Capture the cell that displays the provided text and extract its [X, Y] central coordinate. 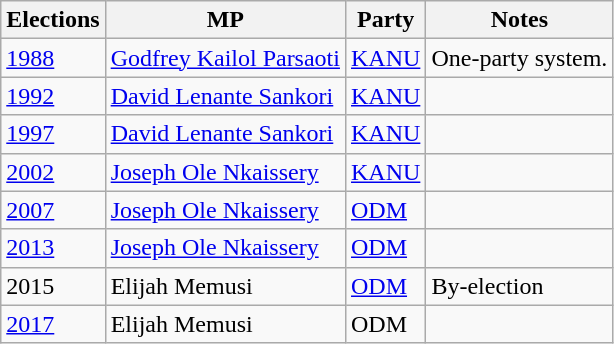
MP [225, 20]
2017 [53, 324]
2007 [53, 210]
Party [385, 20]
2015 [53, 286]
Notes [520, 20]
By-election [520, 286]
Godfrey Kailol Parsaoti [225, 58]
1997 [53, 134]
Elections [53, 20]
2013 [53, 248]
2002 [53, 172]
1992 [53, 96]
One-party system. [520, 58]
1988 [53, 58]
